Extract the [x, y] coordinate from the center of the cell holding the provided text.  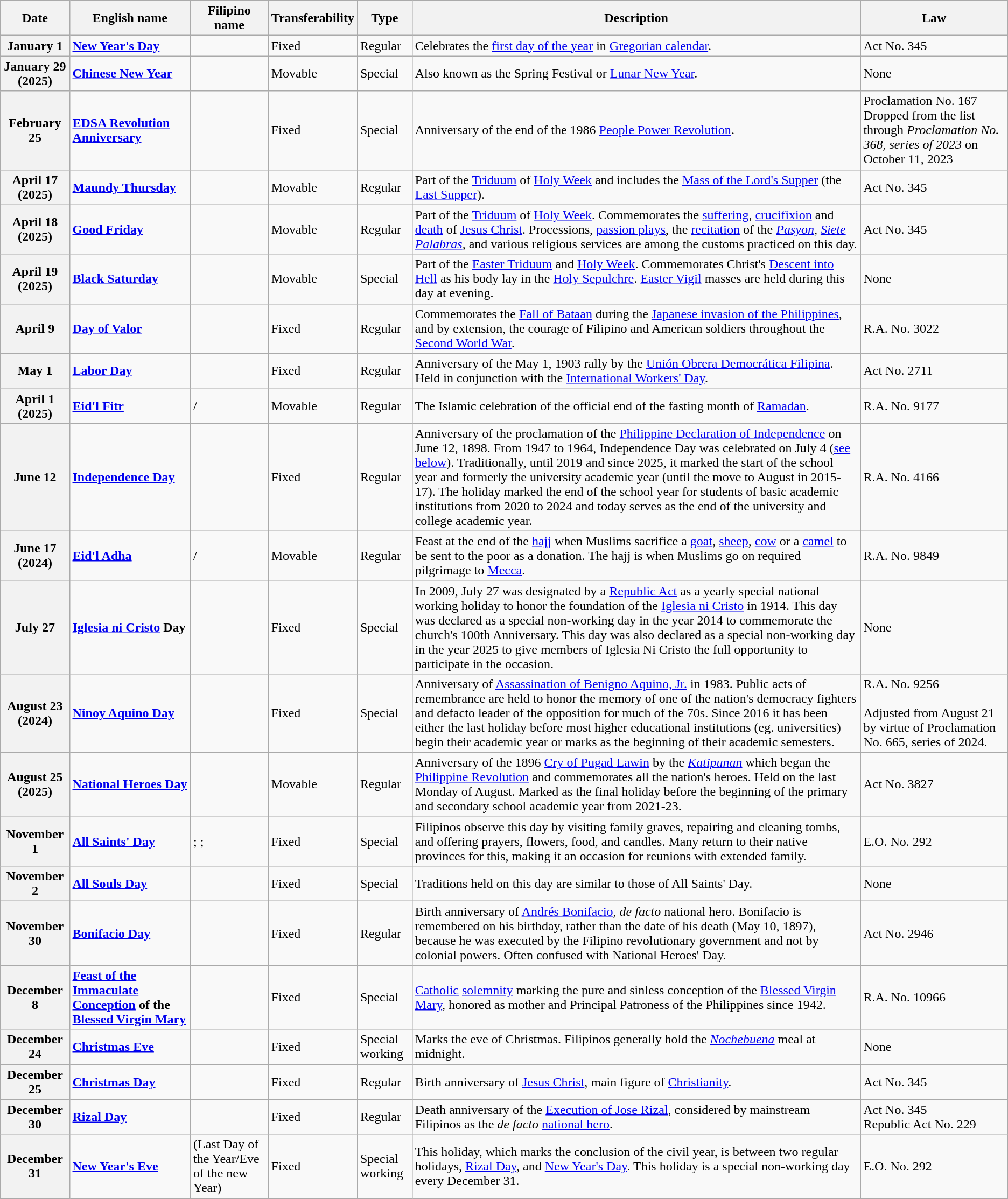
Maundy Thursday [130, 187]
Black Saturday [130, 279]
Chinese New Year [130, 73]
December 24 [35, 1047]
Anniversary of the end of the 1986 People Power Revolution. [636, 130]
Traditions held on this day are similar to those of All Saints' Day. [636, 884]
April 9 [35, 328]
Type [384, 18]
Proclamation No. 167 Dropped from the list through Proclamation No. 368, series of 2023 on October 11, 2023 [934, 130]
EDSA Revolution Anniversary [130, 130]
Independence Day [130, 477]
December 30 [35, 1117]
August 23 (2024) [35, 713]
R.A. No. 9256Adjusted from August 21 by virtue of Proclamation No. 665, series of 2024. [934, 713]
All Saints' Day [130, 842]
August 25 (2025) [35, 785]
April 18 (2025) [35, 229]
Filipino name [229, 18]
R.A. No. 3022 [934, 328]
April 19 (2025) [35, 279]
National Heroes Day [130, 785]
April 1 (2025) [35, 406]
May 1 [35, 370]
Day of Valor [130, 328]
Eid'l Fitr [130, 406]
Bonifacio Day [130, 934]
Feast of the Immaculate Conception of the Blessed Virgin Mary [130, 997]
New Year's Eve [130, 1166]
Act No. 3827 [934, 785]
R.A. No. 10966 [934, 997]
Also known as the Spring Festival or Lunar New Year. [636, 73]
Marks the eve of Christmas. Filipinos generally hold the Nochebuena meal at midnight. [636, 1047]
R.A. No. 9177 [934, 406]
Law [934, 18]
Labor Day [130, 370]
December 31 [35, 1166]
New Year's Day [130, 46]
Act No. 2711 [934, 370]
The Islamic celebration of the official end of the fasting month of Ramadan. [636, 406]
Christmas Eve [130, 1047]
Act No. 2946 [934, 934]
R.A. No. 4166 [934, 477]
Good Friday [130, 229]
Anniversary of the May 1, 1903 rally by the Unión Obrera Democrática Filipina. Held in conjunction with the International Workers' Day. [636, 370]
February 25 [35, 130]
Christmas Day [130, 1082]
Transferability [312, 18]
June 12 [35, 477]
April 17 (2025) [35, 187]
English name [130, 18]
November 2 [35, 884]
Birth anniversary of Jesus Christ, main figure of Christianity. [636, 1082]
Eid'l Adha [130, 556]
Part of the Triduum of Holy Week and includes the Mass of the Lord's Supper (the Last Supper). [636, 187]
Description [636, 18]
December 8 [35, 997]
Celebrates the first day of the year in Gregorian calendar. [636, 46]
June 17 (2024) [35, 556]
All Souls Day [130, 884]
; ; [229, 842]
(Last Day of the Year/Eve of the new Year) [229, 1166]
Death anniversary of the Execution of Jose Rizal, considered by mainstream Filipinos as the de facto national hero. [636, 1117]
Iglesia ni Cristo Day [130, 627]
Ninoy Aquino Day [130, 713]
Act No. 345Republic Act No. 229 [934, 1117]
January 29 (2025) [35, 73]
December 25 [35, 1082]
November 1 [35, 842]
November 30 [35, 934]
January 1 [35, 46]
July 27 [35, 627]
Rizal Day [130, 1117]
Date [35, 18]
R.A. No. 9849 [934, 556]
